Capture the cell that displays the provided text and extract its [x, y] central coordinate. 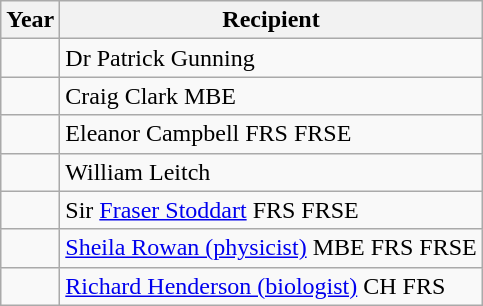
Craig Clark MBE [271, 96]
Sheila Rowan (physicist) MBE FRS FRSE [271, 248]
Dr Patrick Gunning [271, 58]
Eleanor Campbell FRS FRSE [271, 134]
Recipient [271, 20]
Sir Fraser Stoddart FRS FRSE [271, 210]
Richard Henderson (biologist) CH FRS [271, 286]
Year [30, 20]
William Leitch [271, 172]
